Find where the given text appears and provide that cell's center as [X, Y] coordinate. 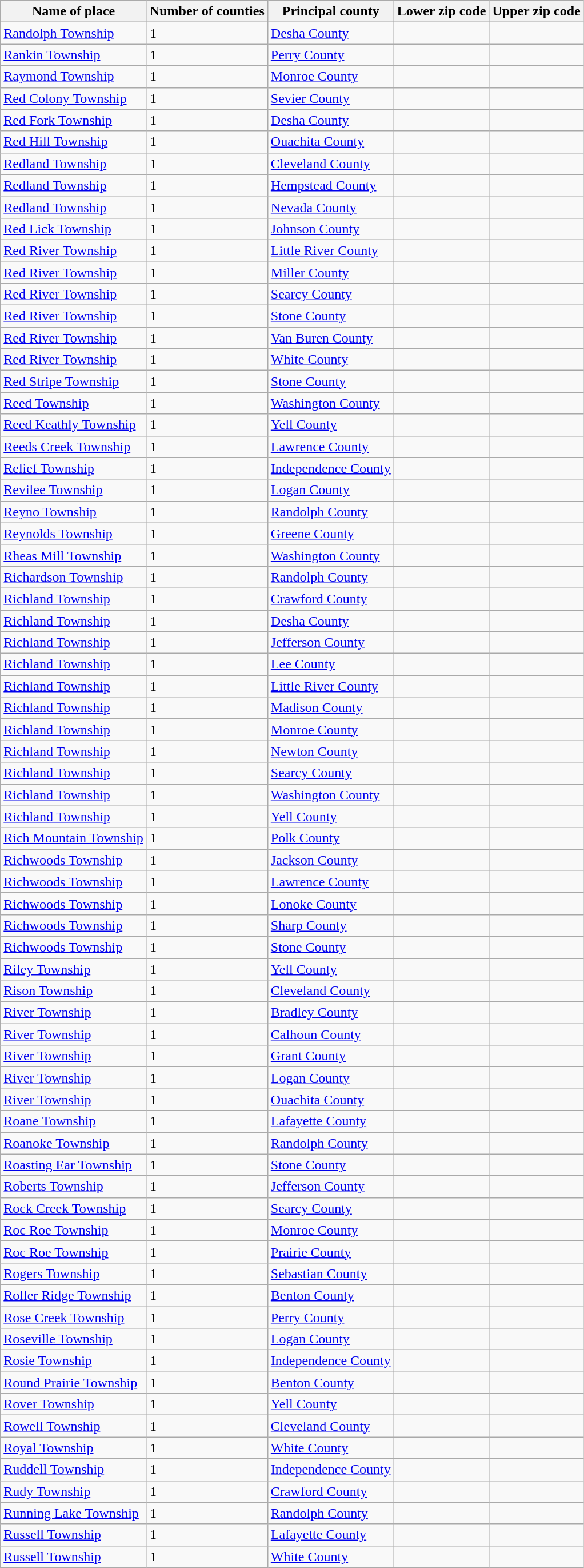
Royal Township [74, 1448]
Roanoke Township [74, 1143]
Randolph Township [74, 33]
Rogers Township [74, 1273]
Rich Mountain Township [74, 838]
Madison County [330, 708]
Rover Township [74, 1404]
Jackson County [330, 860]
Number of counties [207, 11]
Rowell Township [74, 1426]
Newton County [330, 751]
Rosie Township [74, 1361]
Rheas Mill Township [74, 555]
Relief Township [74, 468]
Riley Township [74, 969]
Lee County [330, 664]
Rison Township [74, 991]
Roseville Township [74, 1339]
Raymond Township [74, 77]
Red Lick Township [74, 229]
Nevada County [330, 207]
Lonoke County [330, 904]
Roasting Ear Township [74, 1165]
Reyno Township [74, 512]
Hempstead County [330, 185]
Reynolds Township [74, 534]
Sharp County [330, 925]
Roller Ridge Township [74, 1295]
Revilee Township [74, 490]
Greene County [330, 534]
Lower zip code [441, 11]
Red Hill Township [74, 142]
Red Stripe Township [74, 381]
Reed Keathly Township [74, 425]
Rudy Township [74, 1491]
Rock Creek Township [74, 1208]
Roane Township [74, 1121]
Prairie County [330, 1252]
Red Colony Township [74, 98]
Round Prairie Township [74, 1383]
Running Lake Township [74, 1513]
Rankin Township [74, 55]
Bradley County [330, 1013]
Rose Creek Township [74, 1317]
Red Fork Township [74, 120]
Name of place [74, 11]
Richardson Township [74, 577]
Principal county [330, 11]
Sevier County [330, 98]
Ruddell Township [74, 1470]
Reed Township [74, 403]
Upper zip code [536, 11]
Reeds Creek Township [74, 447]
Sebastian County [330, 1273]
Van Buren County [330, 338]
Calhoun County [330, 1034]
Johnson County [330, 229]
Polk County [330, 838]
Roberts Township [74, 1187]
Grant County [330, 1056]
Miller County [330, 273]
